Scan for the cell matching the given text and deliver its [x, y] coordinate at center. 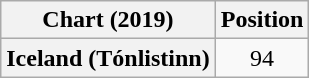
Position [262, 20]
Chart (2019) [108, 20]
Iceland (Tónlistinn) [108, 58]
94 [262, 58]
